Return the [x, y] coordinate for the center point of the cell that contains the specified text.  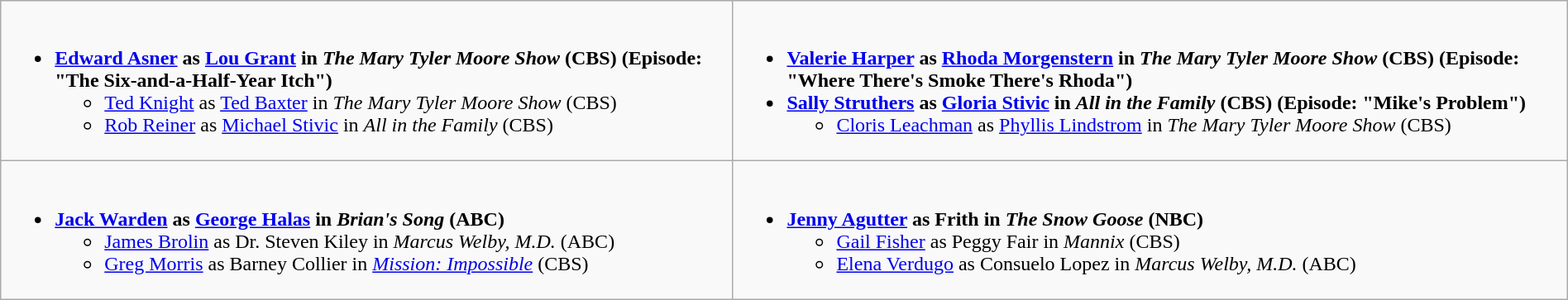
Jenny Agutter as Frith in The Snow Goose (NBC)Gail Fisher as Peggy Fair in Mannix (CBS)Elena Verdugo as Consuelo Lopez in Marcus Welby, M.D. (ABC) [1150, 230]
